Extract the (X, Y) coordinate from the center of the cell holding the provided text.  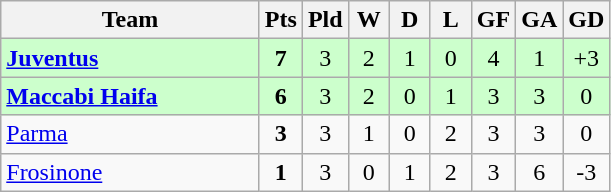
GA (540, 20)
Pld (325, 20)
Maccabi Haifa (130, 96)
4 (493, 58)
Frosinone (130, 172)
D (410, 20)
L (450, 20)
-3 (586, 172)
Juventus (130, 58)
W (368, 20)
GD (586, 20)
7 (280, 58)
Parma (130, 134)
GF (493, 20)
Pts (280, 20)
+3 (586, 58)
Team (130, 20)
